For the text-containing cell, return its midpoint in (X, Y) coordinate format. 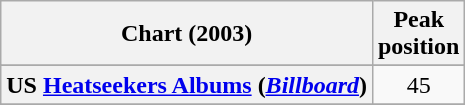
US Heatseekers Albums (Billboard) (187, 85)
Peakposition (418, 34)
45 (418, 85)
Chart (2003) (187, 34)
